For the text-containing cell, return its midpoint in [x, y] coordinate format. 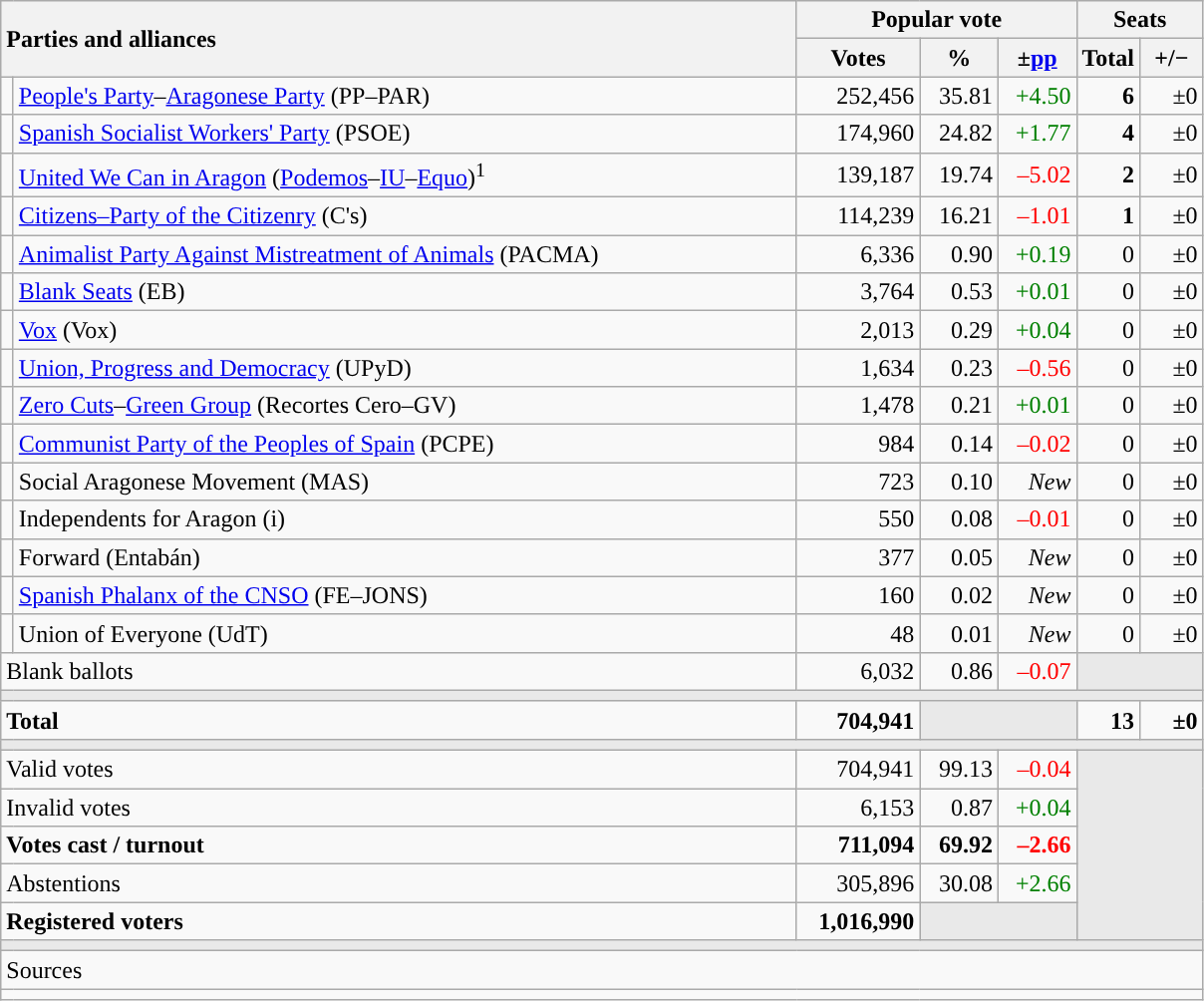
+/− [1172, 58]
6 [1108, 96]
35.81 [959, 96]
160 [858, 595]
2,013 [858, 330]
1,016,990 [858, 921]
1,634 [858, 368]
30.08 [959, 883]
0.86 [959, 671]
Seats [1140, 20]
1,478 [858, 406]
550 [858, 519]
0.53 [959, 292]
Valid votes [399, 770]
0.21 [959, 406]
984 [858, 444]
–0.07 [1037, 671]
6,336 [858, 254]
0.90 [959, 254]
0.01 [959, 633]
–2.66 [1037, 845]
% [959, 58]
Zero Cuts–Green Group (Recortes Cero–GV) [405, 406]
19.74 [959, 175]
3,764 [858, 292]
+1.77 [1037, 134]
Union, Progress and Democracy (UPyD) [405, 368]
Union of Everyone (UdT) [405, 633]
0.23 [959, 368]
252,456 [858, 96]
114,239 [858, 216]
Independents for Aragon (i) [405, 519]
Votes [858, 58]
Spanish Socialist Workers' Party (PSOE) [405, 134]
0.29 [959, 330]
Citizens–Party of the Citizenry (C's) [405, 216]
Popular vote [937, 20]
–0.02 [1037, 444]
Blank ballots [399, 671]
0.87 [959, 808]
People's Party–Aragonese Party (PP–PAR) [405, 96]
Registered voters [399, 921]
±pp [1037, 58]
Social Aragonese Movement (MAS) [405, 482]
99.13 [959, 770]
0.08 [959, 519]
174,960 [858, 134]
0.05 [959, 557]
69.92 [959, 845]
Abstentions [399, 883]
16.21 [959, 216]
24.82 [959, 134]
723 [858, 482]
13 [1108, 720]
1 [1108, 216]
6,153 [858, 808]
Invalid votes [399, 808]
48 [858, 633]
Blank Seats (EB) [405, 292]
+2.66 [1037, 883]
–5.02 [1037, 175]
Votes cast / turnout [399, 845]
377 [858, 557]
0.10 [959, 482]
0.02 [959, 595]
–0.56 [1037, 368]
Vox (Vox) [405, 330]
–1.01 [1037, 216]
+0.19 [1037, 254]
United We Can in Aragon (Podemos–IU–Equo)1 [405, 175]
–0.04 [1037, 770]
711,094 [858, 845]
6,032 [858, 671]
139,187 [858, 175]
Spanish Phalanx of the CNSO (FE–JONS) [405, 595]
+4.50 [1037, 96]
Sources [602, 970]
305,896 [858, 883]
2 [1108, 175]
Communist Party of the Peoples of Spain (PCPE) [405, 444]
–0.01 [1037, 519]
Forward (Entabán) [405, 557]
0.14 [959, 444]
4 [1108, 134]
Parties and alliances [399, 39]
Animalist Party Against Mistreatment of Animals (PACMA) [405, 254]
